Identify which cell holds the provided text, then report its (x, y) central coordinate. 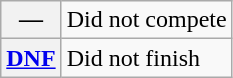
Did not finish (146, 58)
Did not compete (146, 20)
— (31, 20)
DNF (31, 58)
